Search for the cell housing the specified text and yield its (x, y) center coordinate. 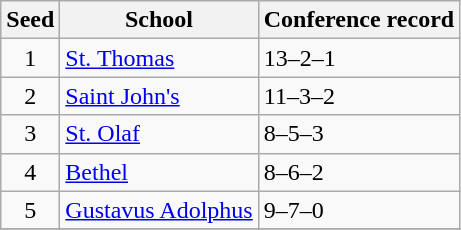
Conference record (358, 20)
11–3–2 (358, 96)
9–7–0 (358, 210)
5 (30, 210)
1 (30, 58)
Bethel (159, 172)
School (159, 20)
2 (30, 96)
8–5–3 (358, 134)
St. Olaf (159, 134)
8–6–2 (358, 172)
13–2–1 (358, 58)
3 (30, 134)
Gustavus Adolphus (159, 210)
4 (30, 172)
St. Thomas (159, 58)
Seed (30, 20)
Saint John's (159, 96)
